Provide the (X, Y) coordinate of the cell's center where the given text is located.  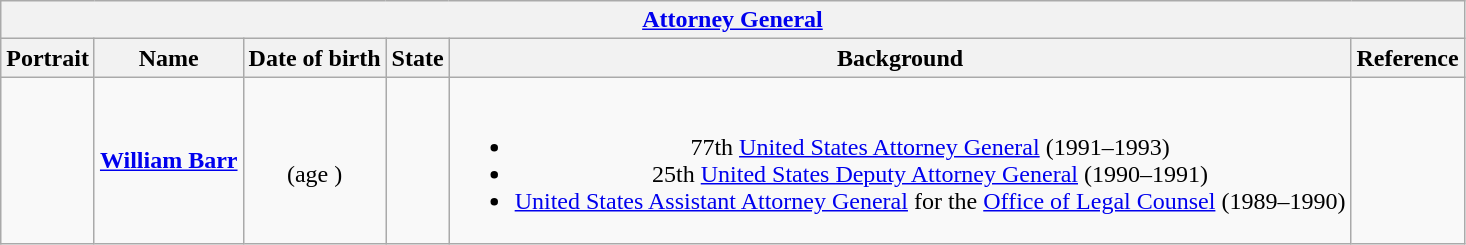
William Barr (168, 160)
Portrait (48, 58)
State (418, 58)
Background (900, 58)
Attorney General (732, 20)
Name (168, 58)
Date of birth (314, 58)
Reference (1408, 58)
(age ) (314, 160)
